Capture the cell that displays the provided text and extract its (x, y) central coordinate. 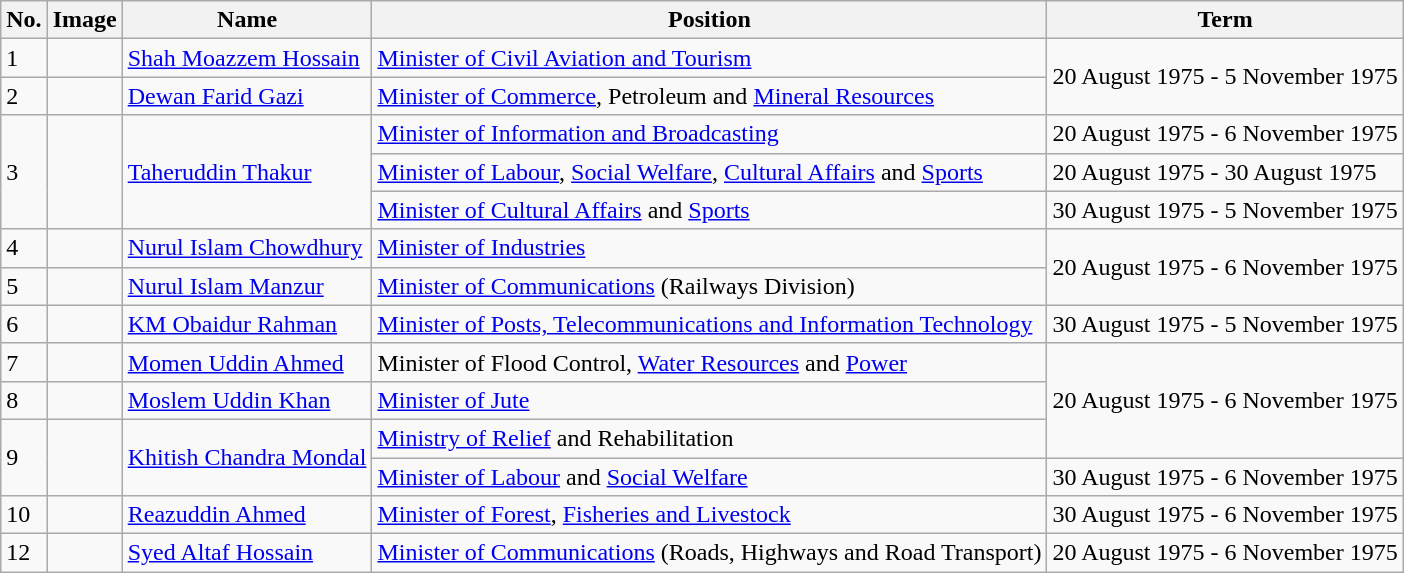
Ministry of Relief and Rehabilitation (710, 438)
5 (24, 286)
Minister of Labour and Social Welfare (710, 477)
Minister of Flood Control, Water Resources and Power (710, 362)
KM Obaidur Rahman (247, 324)
12 (24, 553)
Minister of Labour, Social Welfare, Cultural Affairs and Sports (710, 172)
Minister of Posts, Telecommunications and Information Technology (710, 324)
Reazuddin Ahmed (247, 515)
7 (24, 362)
Shah Moazzem Hossain (247, 58)
Minister of Information and Broadcasting (710, 134)
Taheruddin Thakur (247, 172)
2 (24, 96)
Minister of Civil Aviation and Tourism (710, 58)
Name (247, 20)
Minister of Communications (Railways Division) (710, 286)
Moslem Uddin Khan (247, 400)
8 (24, 400)
Nurul Islam Chowdhury (247, 248)
Dewan Farid Gazi (247, 96)
3 (24, 172)
Minister of Forest, Fisheries and Livestock (710, 515)
Minister of Commerce, Petroleum and Mineral Resources (710, 96)
Position (710, 20)
Minister of Communications (Roads, Highways and Road Transport) (710, 553)
Khitish Chandra Mondal (247, 457)
10 (24, 515)
Image (84, 20)
Syed Altaf Hossain (247, 553)
Minister of Industries (710, 248)
Nurul Islam Manzur (247, 286)
6 (24, 324)
Term (1225, 20)
20 August 1975 - 5 November 1975 (1225, 77)
Minister of Jute (710, 400)
9 (24, 457)
4 (24, 248)
No. (24, 20)
Momen Uddin Ahmed (247, 362)
1 (24, 58)
Minister of Cultural Affairs and Sports (710, 210)
20 August 1975 - 30 August 1975 (1225, 172)
